Return the [X, Y] coordinate for the center point of the cell that contains the specified text.  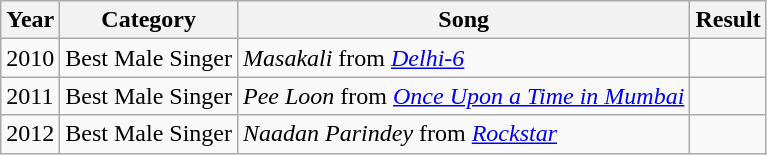
Category [149, 20]
Song [464, 20]
Year [30, 20]
2011 [30, 96]
2010 [30, 58]
Result [728, 20]
Pee Loon from Once Upon a Time in Mumbai [464, 96]
Masakali from Delhi-6 [464, 58]
2012 [30, 134]
Naadan Parindey from Rockstar [464, 134]
